For the text-containing cell, return its midpoint in (X, Y) coordinate format. 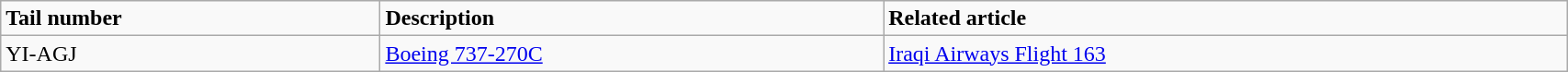
Related article (1225, 18)
Tail number (191, 18)
YI-AGJ (191, 54)
Boeing 737-270C (632, 54)
Iraqi Airways Flight 163 (1225, 54)
Description (632, 18)
